Search for the cell housing the specified text and yield its (X, Y) center coordinate. 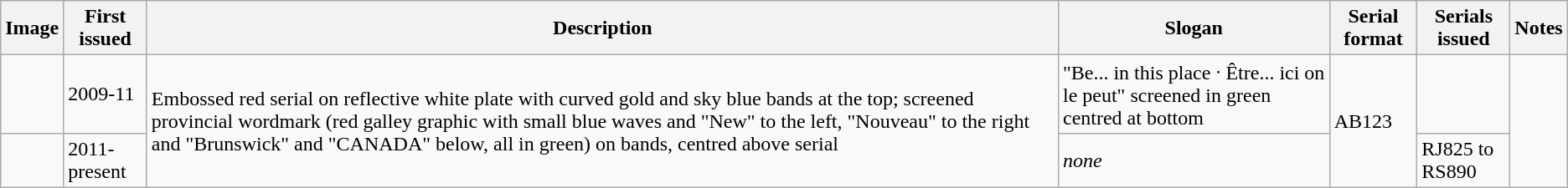
Serials issued (1464, 28)
2011-present (106, 160)
AB123 (1374, 122)
2009-11 (106, 94)
RJ825 to RS890 (1464, 160)
Slogan (1194, 28)
Image (32, 28)
Notes (1539, 28)
First issued (106, 28)
Description (602, 28)
none (1194, 160)
"Be... in this place ᐧ Être... ici on le peut" screened in green centred at bottom (1194, 94)
Serial format (1374, 28)
